From the cell containing the given text, extract its center point as [x, y] coordinate. 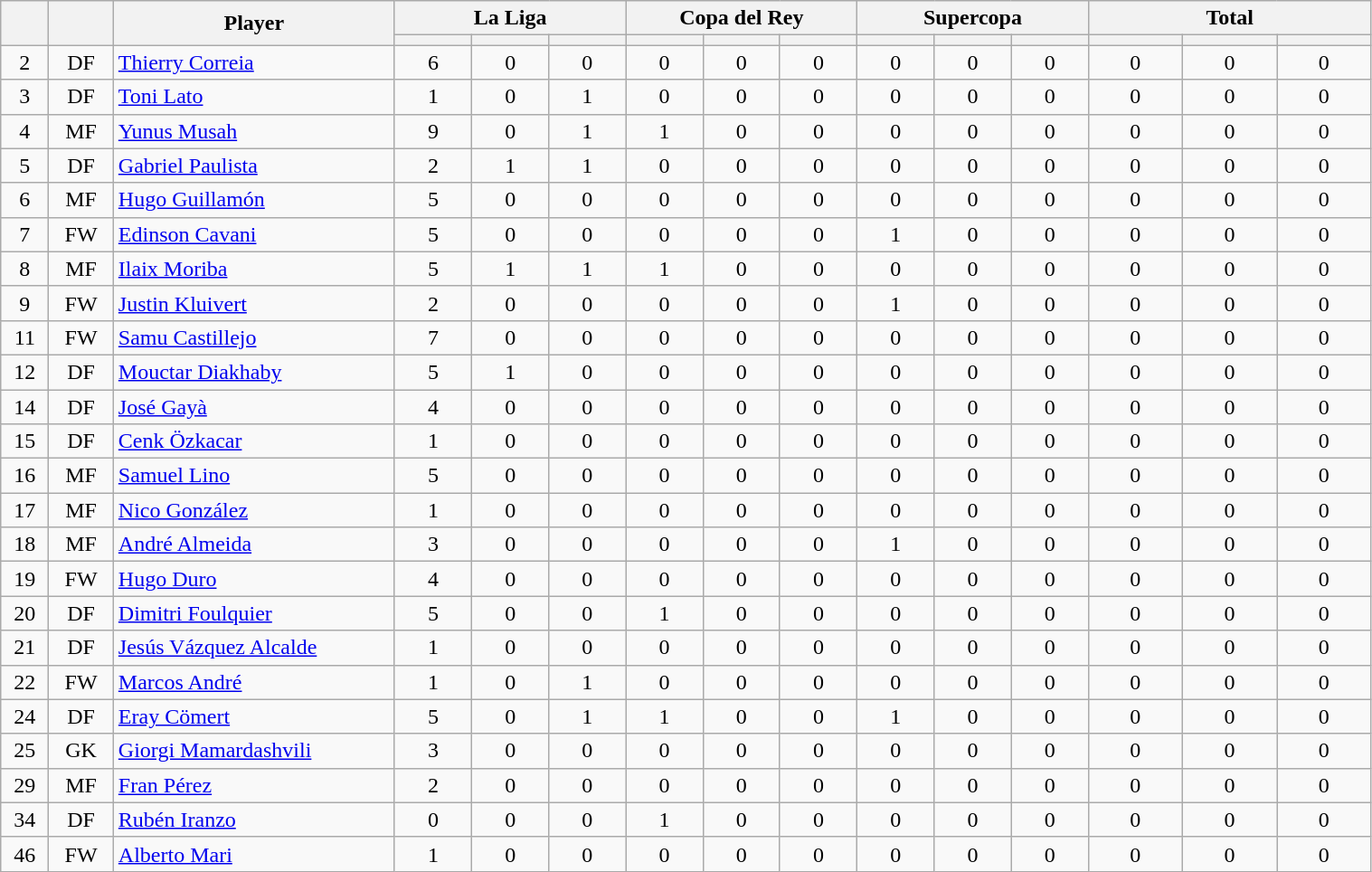
La Liga [510, 18]
Dimitri Foulquier [253, 613]
Gabriel Paulista [253, 166]
Hugo Duro [253, 579]
16 [25, 476]
25 [25, 751]
Fran Pérez [253, 785]
17 [25, 510]
Copa del Rey [742, 18]
Toni Lato [253, 97]
18 [25, 545]
Samu Castillejo [253, 337]
Hugo Guillamón [253, 200]
Marcos André [253, 682]
GK [81, 751]
Mouctar Diakhaby [253, 372]
Player [253, 24]
46 [25, 854]
8 [25, 269]
Total [1230, 18]
11 [25, 337]
21 [25, 648]
José Gayà [253, 406]
Giorgi Mamardashvili [253, 751]
24 [25, 716]
Nico González [253, 510]
Eray Cömert [253, 716]
Edinson Cavani [253, 234]
12 [25, 372]
Supercopa [973, 18]
14 [25, 406]
19 [25, 579]
Samuel Lino [253, 476]
André Almeida [253, 545]
Rubén Iranzo [253, 820]
Ilaix Moriba [253, 269]
Yunus Musah [253, 131]
Justin Kluivert [253, 303]
29 [25, 785]
Cenk Özkacar [253, 441]
Thierry Correia [253, 62]
22 [25, 682]
34 [25, 820]
Jesús Vázquez Alcalde [253, 648]
Alberto Mari [253, 854]
20 [25, 613]
15 [25, 441]
